Identify which cell holds the provided text, then report its [X, Y] central coordinate. 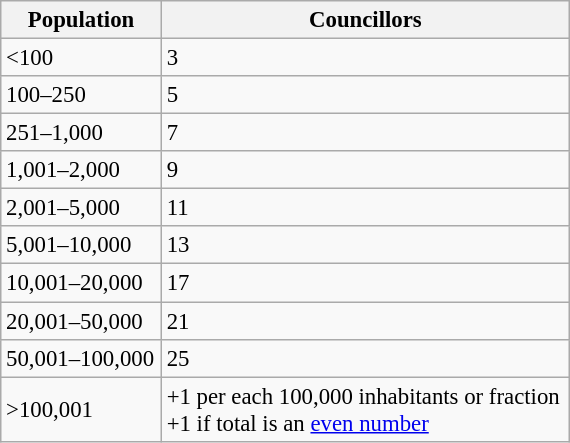
21 [365, 321]
25 [365, 358]
+1 per each 100,000 inhabitants or fraction+1 if total is an even number [365, 410]
10,001–20,000 [82, 283]
>100,001 [82, 410]
20,001–50,000 [82, 321]
Councillors [365, 20]
Population [82, 20]
<100 [82, 58]
9 [365, 170]
251–1,000 [82, 133]
1,001–2,000 [82, 170]
11 [365, 208]
17 [365, 283]
5 [365, 95]
13 [365, 245]
100–250 [82, 95]
2,001–5,000 [82, 208]
5,001–10,000 [82, 245]
50,001–100,000 [82, 358]
7 [365, 133]
3 [365, 58]
